Return the [X, Y] coordinate for the center point of the cell that contains the specified text.  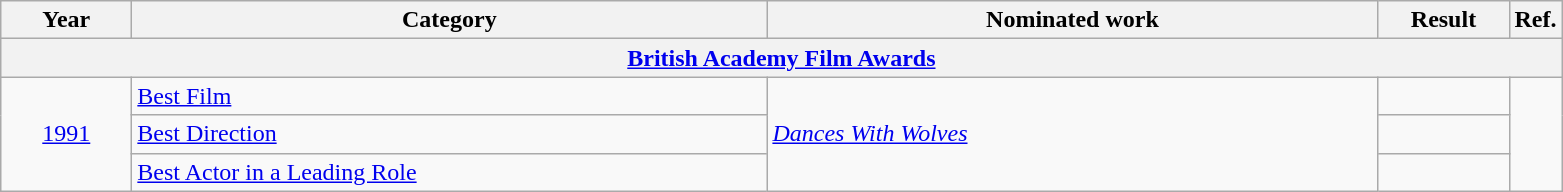
Year [66, 20]
Nominated work [1072, 20]
Category [450, 20]
Best Film [450, 96]
Dances With Wolves [1072, 134]
Ref. [1536, 20]
British Academy Film Awards [782, 58]
1991 [66, 134]
Result [1444, 20]
Best Actor in a Leading Role [450, 172]
Best Direction [450, 134]
